Output the [X, Y] coordinate of the center of the cell containing the given text.  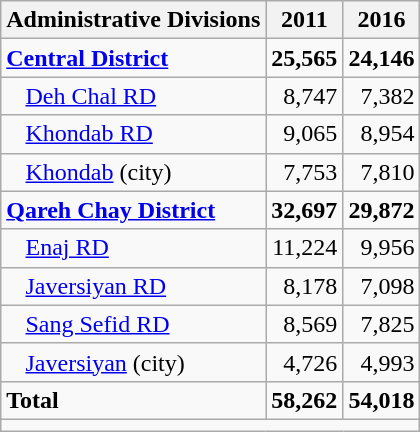
7,825 [382, 324]
8,569 [304, 324]
8,954 [382, 134]
2011 [304, 20]
Enaj RD [134, 248]
8,178 [304, 286]
9,956 [382, 248]
Deh Chal RD [134, 96]
Total [134, 400]
Qareh Chay District [134, 210]
11,224 [304, 248]
29,872 [382, 210]
7,810 [382, 172]
58,262 [304, 400]
25,565 [304, 58]
Javersiyan RD [134, 286]
8,747 [304, 96]
4,726 [304, 362]
4,993 [382, 362]
Sang Sefid RD [134, 324]
24,146 [382, 58]
7,753 [304, 172]
2016 [382, 20]
Khondab RD [134, 134]
7,382 [382, 96]
32,697 [304, 210]
54,018 [382, 400]
9,065 [304, 134]
Central District [134, 58]
Khondab (city) [134, 172]
Administrative Divisions [134, 20]
Javersiyan (city) [134, 362]
7,098 [382, 286]
